Detect which cell encompasses the target text, then output its [X, Y] center coordinate. 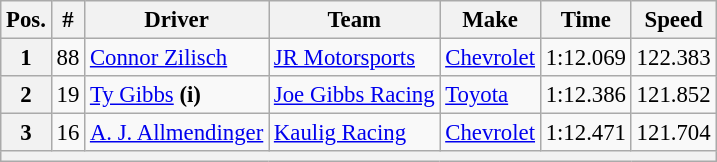
Speed [674, 20]
3 [26, 133]
Connor Zilisch [177, 58]
1 [26, 58]
Joe Gibbs Racing [354, 95]
Make [490, 20]
Pos. [26, 20]
1:12.471 [586, 133]
# [68, 20]
19 [68, 95]
Team [354, 20]
JR Motorsports [354, 58]
122.383 [674, 58]
2 [26, 95]
16 [68, 133]
1:12.069 [586, 58]
Ty Gibbs (i) [177, 95]
1:12.386 [586, 95]
Toyota [490, 95]
Driver [177, 20]
Time [586, 20]
A. J. Allmendinger [177, 133]
121.704 [674, 133]
121.852 [674, 95]
Kaulig Racing [354, 133]
88 [68, 58]
